Scan for the cell matching the given text and deliver its (x, y) coordinate at center. 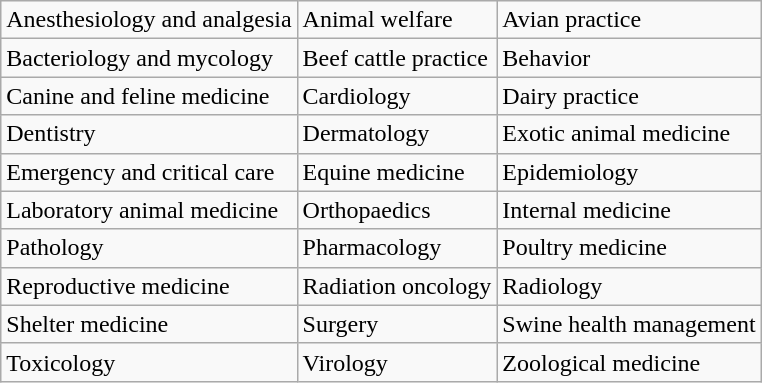
Beef cattle practice (397, 58)
Zoological medicine (629, 362)
Poultry medicine (629, 248)
Toxicology (149, 362)
Shelter medicine (149, 324)
Radiation oncology (397, 286)
Dairy practice (629, 96)
Pathology (149, 248)
Epidemiology (629, 172)
Equine medicine (397, 172)
Behavior (629, 58)
Avian practice (629, 20)
Emergency and critical care (149, 172)
Animal welfare (397, 20)
Internal medicine (629, 210)
Anesthesiology and analgesia (149, 20)
Exotic animal medicine (629, 134)
Swine health management (629, 324)
Surgery (397, 324)
Laboratory animal medicine (149, 210)
Radiology (629, 286)
Cardiology (397, 96)
Dermatology (397, 134)
Pharmacology (397, 248)
Canine and feline medicine (149, 96)
Reproductive medicine (149, 286)
Orthopaedics (397, 210)
Bacteriology and mycology (149, 58)
Dentistry (149, 134)
Virology (397, 362)
